Identify which cell holds the provided text, then report its (X, Y) central coordinate. 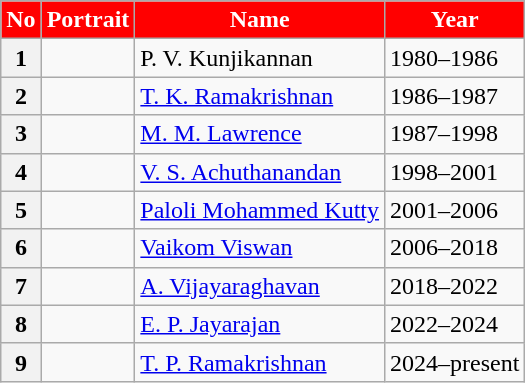
Portrait (88, 20)
A. Vijayaraghavan (260, 286)
No (21, 20)
2001–2006 (455, 210)
2018–2022 (455, 286)
3 (21, 134)
1980–1986 (455, 58)
2 (21, 96)
T. P. Ramakrishnan (260, 362)
T. K. Ramakrishnan (260, 96)
M. M. Lawrence (260, 134)
1987–1998 (455, 134)
6 (21, 248)
V. S. Achuthanandan (260, 172)
Name (260, 20)
2006–2018 (455, 248)
P. V. Kunjikannan (260, 58)
1998–2001 (455, 172)
Year (455, 20)
E. P. Jayarajan (260, 324)
1986–1987 (455, 96)
8 (21, 324)
Vaikom Viswan (260, 248)
5 (21, 210)
7 (21, 286)
9 (21, 362)
2024–present (455, 362)
Paloli Mohammed Kutty (260, 210)
1 (21, 58)
4 (21, 172)
2022–2024 (455, 324)
